Provide the [X, Y] coordinate of the cell's center where the given text is located.  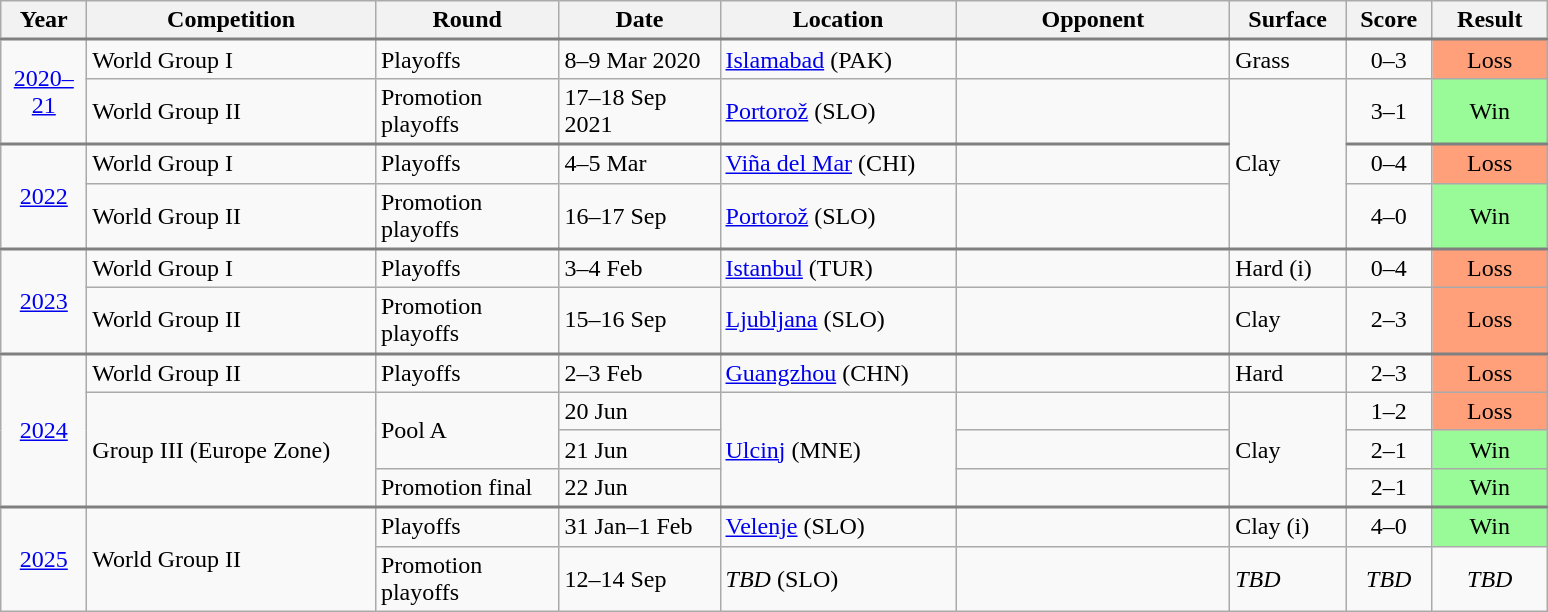
Guangzhou (CHN) [838, 372]
Pool A [467, 430]
Islamabad (PAK) [838, 60]
Competition [232, 20]
Hard [1288, 372]
3–1 [1389, 111]
2020–21 [44, 92]
Round [467, 20]
3–4 Feb [640, 268]
2024 [44, 430]
Surface [1288, 20]
8–9 Mar 2020 [640, 60]
Grass [1288, 60]
2025 [44, 559]
Score [1389, 20]
Ulcinj (MNE) [838, 450]
1–2 [1389, 411]
Opponent [1093, 20]
4–5 Mar [640, 164]
Year [44, 20]
Group III (Europe Zone) [232, 450]
Date [640, 20]
12–14 Sep [640, 578]
2023 [44, 302]
Velenje (SLO) [838, 526]
20 Jun [640, 411]
Ljubljana (SLO) [838, 321]
Hard (i) [1288, 268]
2022 [44, 196]
17–18 Sep 2021 [640, 111]
22 Jun [640, 488]
Result [1490, 20]
31 Jan–1 Feb [640, 526]
2–3 Feb [640, 372]
TBD (SLO) [838, 578]
Istanbul (TUR) [838, 268]
16–17 Sep [640, 216]
15–16 Sep [640, 321]
Promotion final [467, 488]
Clay (i) [1288, 526]
Location [838, 20]
21 Jun [640, 449]
0–3 [1389, 60]
Viña del Mar (CHI) [838, 164]
